Search for the cell housing the specified text and yield its [X, Y] center coordinate. 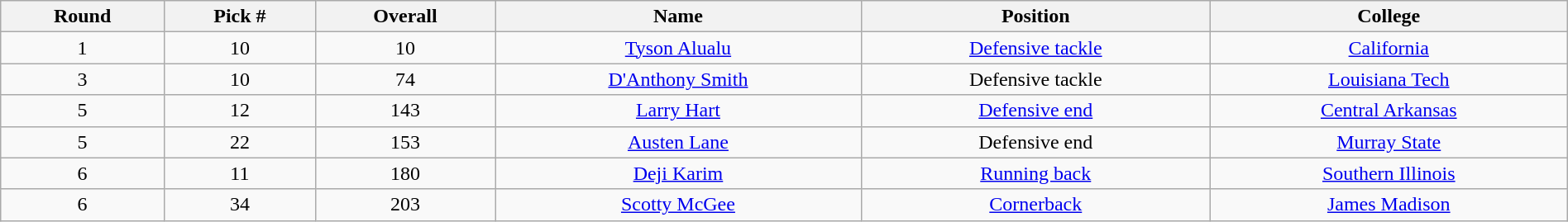
Cornerback [1035, 205]
California [1389, 48]
College [1389, 17]
22 [240, 142]
180 [405, 173]
Tyson Alualu [678, 48]
Name [678, 17]
Southern Illinois [1389, 173]
34 [240, 205]
Running back [1035, 173]
Position [1035, 17]
Larry Hart [678, 111]
Deji Karim [678, 173]
Scotty McGee [678, 205]
Murray State [1389, 142]
Austen Lane [678, 142]
74 [405, 79]
James Madison [1389, 205]
11 [240, 173]
Round [83, 17]
143 [405, 111]
Louisiana Tech [1389, 79]
203 [405, 205]
Pick # [240, 17]
D'Anthony Smith [678, 79]
3 [83, 79]
12 [240, 111]
Central Arkansas [1389, 111]
153 [405, 142]
1 [83, 48]
Overall [405, 17]
